Determine the (x, y) coordinate at the center of the cell enclosing the given text.  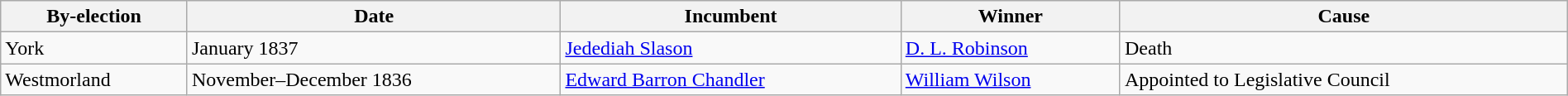
Appointed to Legislative Council (1343, 79)
By-election (94, 17)
William Wilson (1011, 79)
Death (1343, 48)
Edward Barron Chandler (731, 79)
Cause (1343, 17)
Winner (1011, 17)
November–December 1836 (374, 79)
York (94, 48)
January 1837 (374, 48)
Date (374, 17)
Jedediah Slason (731, 48)
Incumbent (731, 17)
Westmorland (94, 79)
D. L. Robinson (1011, 48)
